Extract the [x, y] coordinate from the center of the cell holding the provided text.  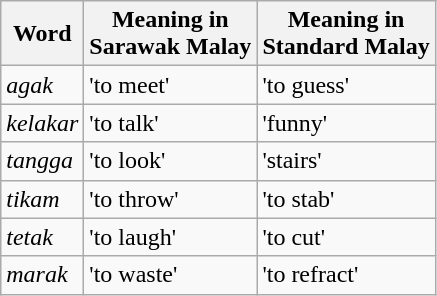
'to stab' [346, 199]
'funny' [346, 123]
'stairs' [346, 161]
'to laugh' [170, 237]
'to talk' [170, 123]
kelakar [42, 123]
'to look' [170, 161]
'to refract' [346, 275]
tikam [42, 199]
marak [42, 275]
'to meet' [170, 85]
Meaning inSarawak Malay [170, 34]
tetak [42, 237]
Meaning inStandard Malay [346, 34]
tangga [42, 161]
'to throw' [170, 199]
agak [42, 85]
'to waste' [170, 275]
'to cut' [346, 237]
'to guess' [346, 85]
Word [42, 34]
